Locate the cell with the specified text and output its [x, y] center coordinate. 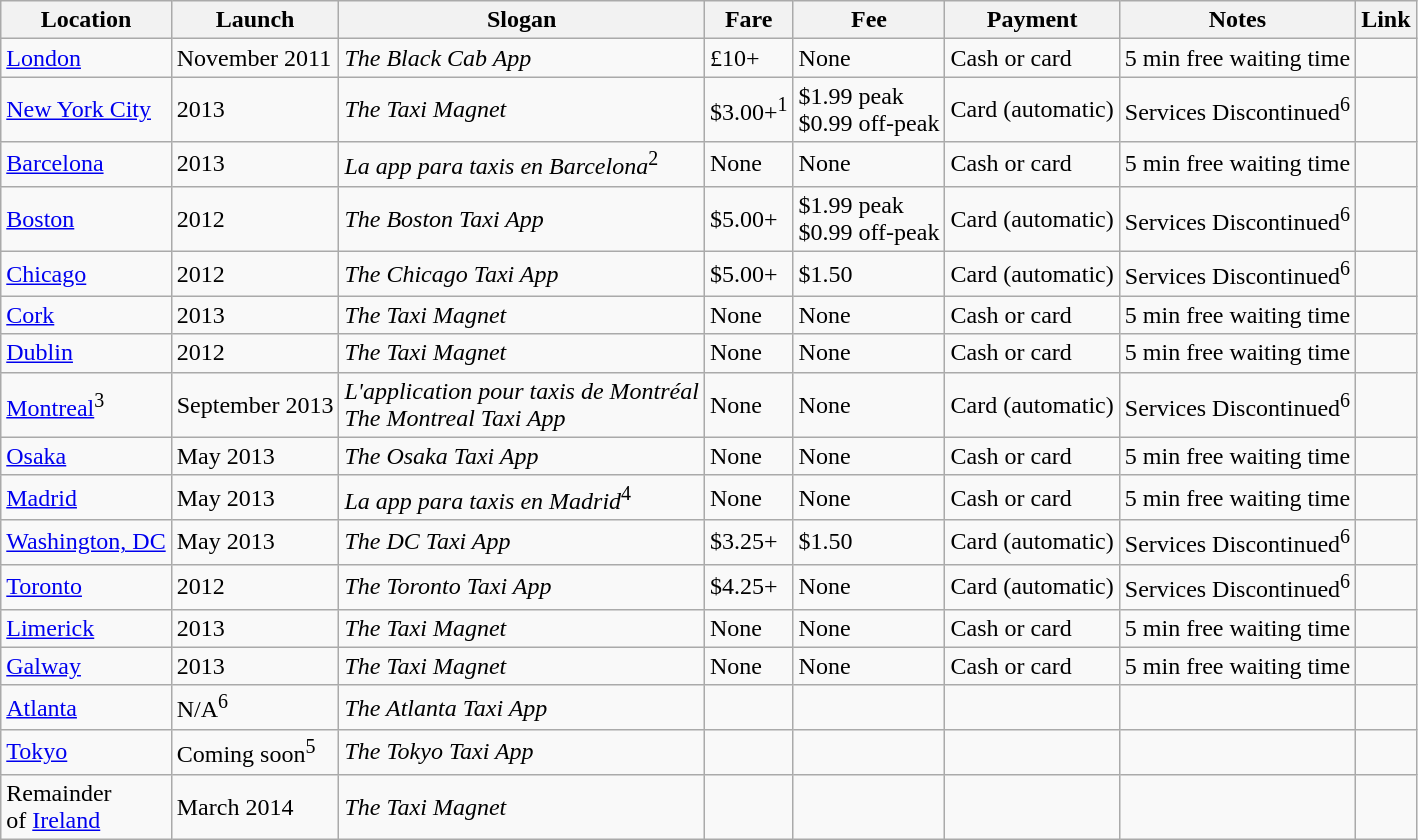
N/A6 [255, 708]
Barcelona [86, 164]
$3.25+ [748, 542]
Madrid [86, 498]
The Toronto Taxi App [522, 586]
Link [1386, 20]
Chicago [86, 274]
The Chicago Taxi App [522, 274]
London [86, 58]
The Black Cab App [522, 58]
Limerick [86, 628]
La app para taxis en Madrid4 [522, 498]
Dublin [86, 353]
£10+ [748, 58]
La app para taxis en Barcelona2 [522, 164]
$3.00+1 [748, 110]
Cork [86, 315]
The DC Taxi App [522, 542]
$4.25+ [748, 586]
The Atlanta Taxi App [522, 708]
The Tokyo Taxi App [522, 752]
The Osaka Taxi App [522, 456]
Remainderof Ireland [86, 806]
November 2011 [255, 58]
The Boston Taxi App [522, 218]
Galway [86, 666]
Montreal3 [86, 404]
Fare [748, 20]
Boston [86, 218]
Slogan [522, 20]
L'application pour taxis de MontréalThe Montreal Taxi App [522, 404]
New York City [86, 110]
March 2014 [255, 806]
Launch [255, 20]
Location [86, 20]
Coming soon5 [255, 752]
Notes [1237, 20]
Tokyo [86, 752]
Washington, DC [86, 542]
September 2013 [255, 404]
Fee [869, 20]
Atlanta [86, 708]
Osaka [86, 456]
Toronto [86, 586]
Payment [1032, 20]
